Detect which cell encompasses the target text, then output its [x, y] center coordinate. 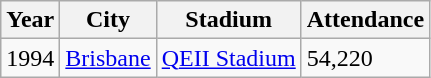
1994 [30, 58]
QEII Stadium [228, 58]
Brisbane [108, 58]
54,220 [365, 58]
Attendance [365, 20]
Stadium [228, 20]
Year [30, 20]
City [108, 20]
